Locate the cell with the specified text and output its [X, Y] center coordinate. 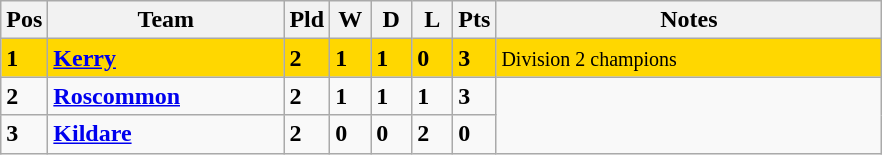
Pos [24, 20]
W [350, 20]
D [392, 20]
Pld [307, 20]
Kerry [166, 58]
Pts [474, 20]
Team [166, 20]
Notes [689, 20]
L [432, 20]
Kildare [166, 134]
Roscommon [166, 96]
Division 2 champions [689, 58]
